Return [x, y] of the center of cell containing provided text 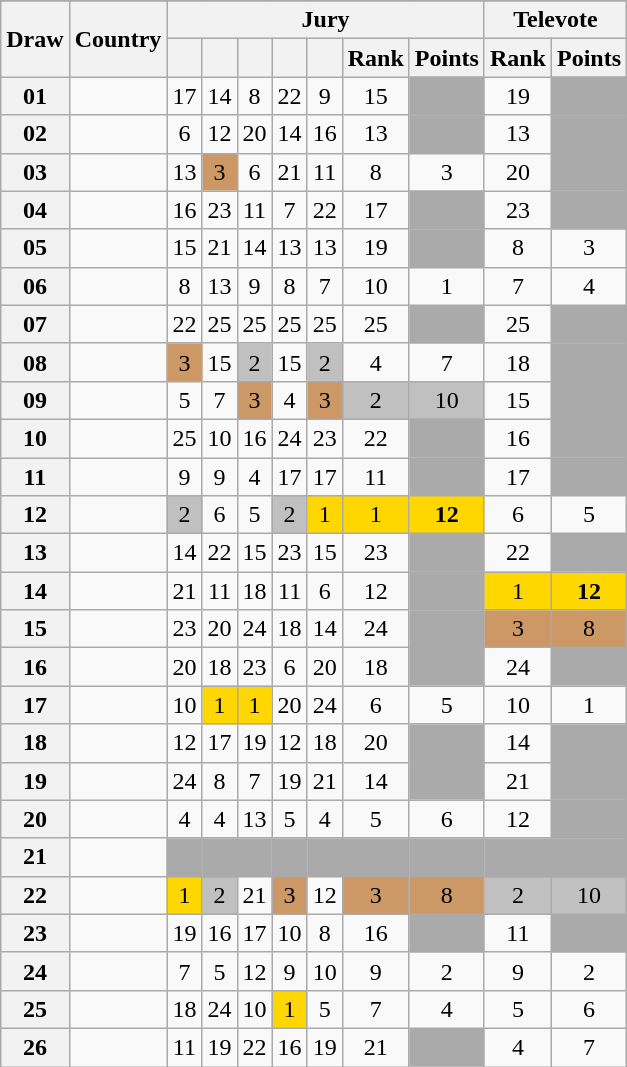
Country [118, 39]
02 [35, 134]
06 [35, 286]
Televote [555, 20]
05 [35, 248]
08 [35, 362]
04 [35, 210]
26 [35, 1047]
09 [35, 400]
07 [35, 324]
Jury [326, 20]
03 [35, 172]
Draw [35, 39]
01 [35, 96]
